Determine the [X, Y] coordinate at the center of the cell enclosing the given text.  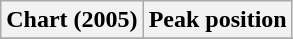
Chart (2005) [72, 20]
Peak position [218, 20]
